Scan for the cell matching the given text and deliver its (X, Y) coordinate at center. 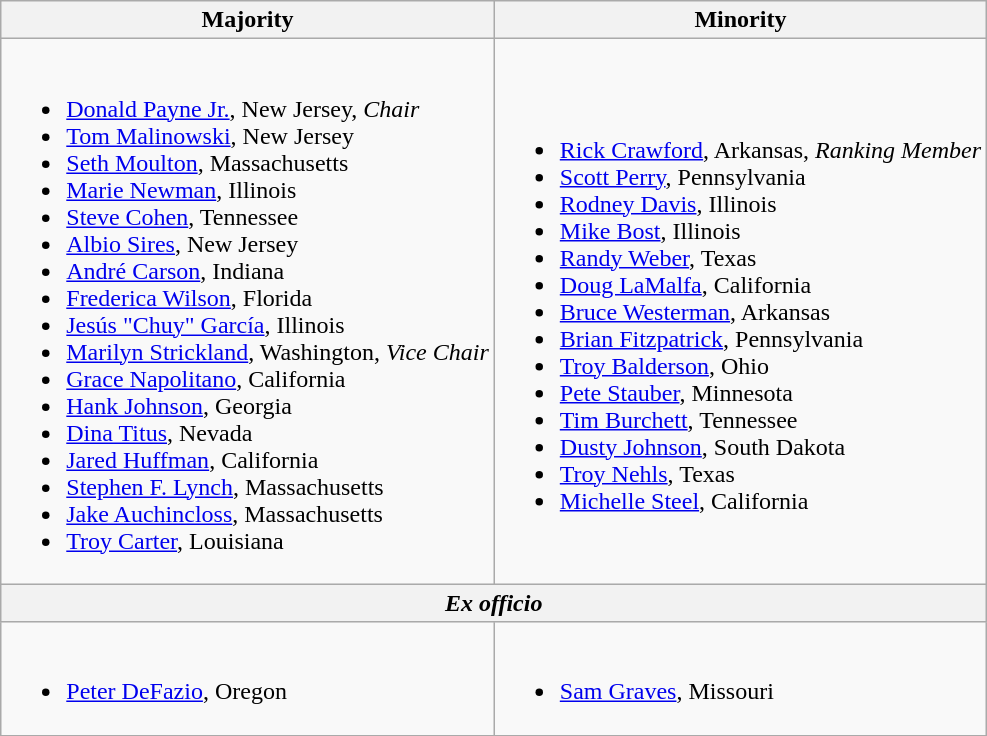
Peter DeFazio, Oregon (248, 678)
Minority (740, 20)
Majority (248, 20)
Ex officio (494, 603)
Sam Graves, Missouri (740, 678)
